For the text-containing cell, return its midpoint in [X, Y] coordinate format. 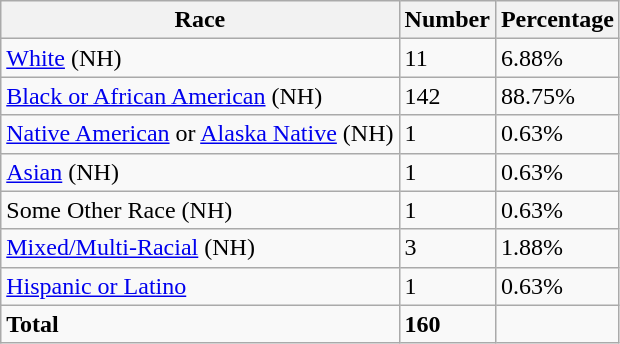
88.75% [557, 96]
Native American or Alaska Native (NH) [200, 134]
160 [447, 324]
1.88% [557, 248]
Asian (NH) [200, 172]
Mixed/Multi-Racial (NH) [200, 248]
11 [447, 58]
Percentage [557, 20]
Some Other Race (NH) [200, 210]
Black or African American (NH) [200, 96]
White (NH) [200, 58]
3 [447, 248]
142 [447, 96]
Hispanic or Latino [200, 286]
Total [200, 324]
Number [447, 20]
6.88% [557, 58]
Race [200, 20]
